For the text-containing cell, return its midpoint in [X, Y] coordinate format. 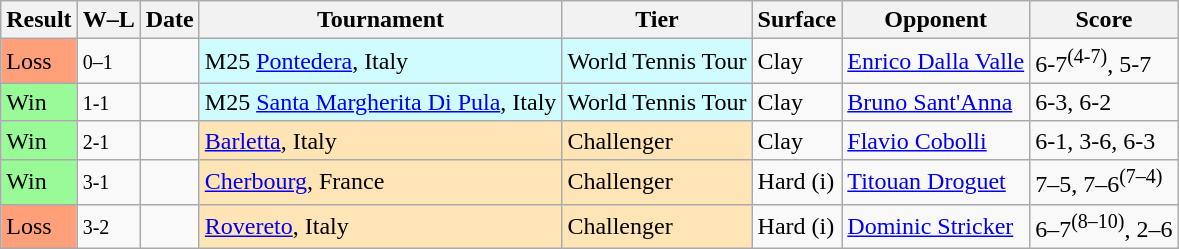
Dominic Stricker [936, 226]
M25 Pontedera, Italy [380, 62]
6-7(4-7), 5-7 [1104, 62]
3-1 [108, 182]
Flavio Cobolli [936, 140]
Opponent [936, 20]
Enrico Dalla Valle [936, 62]
6-1, 3-6, 6-3 [1104, 140]
M25 Santa Margherita Di Pula, Italy [380, 102]
Surface [797, 20]
Cherbourg, France [380, 182]
6-3, 6-2 [1104, 102]
Tier [657, 20]
W–L [108, 20]
1-1 [108, 102]
7–5, 7–6(7–4) [1104, 182]
Date [170, 20]
3-2 [108, 226]
2-1 [108, 140]
0–1 [108, 62]
Score [1104, 20]
Titouan Droguet [936, 182]
Rovereto, Italy [380, 226]
Result [39, 20]
Bruno Sant'Anna [936, 102]
6–7(8–10), 2–6 [1104, 226]
Tournament [380, 20]
Barletta, Italy [380, 140]
